Locate the cell with the specified text and output its (x, y) center coordinate. 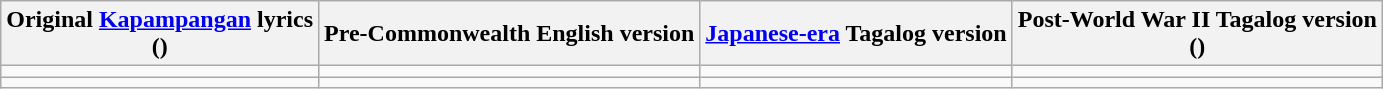
Original Kapampangan lyrics() (160, 34)
Japanese-era Tagalog version (856, 34)
Pre-Commonwealth English version (510, 34)
Post-World War II Tagalog version() (1197, 34)
